Extract the [X, Y] coordinate from the center of the cell holding the provided text.  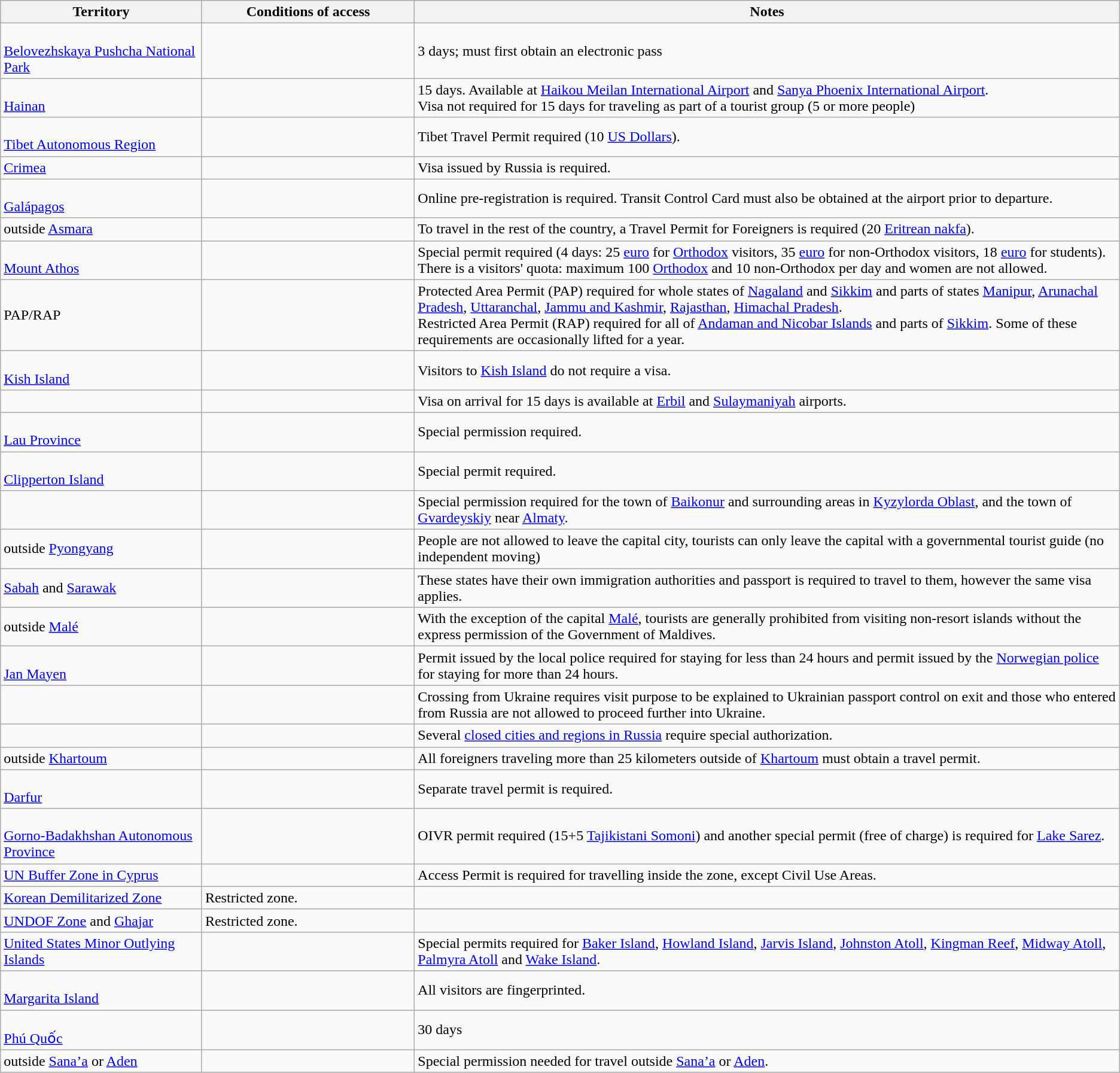
Notes [767, 12]
Jan Mayen [102, 665]
outside Malé [102, 627]
outside Pyongyang [102, 549]
Special permits required for Baker Island, Howland Island, Jarvis Island, Johnston Atoll, Kingman Reef, Midway Atoll, Palmyra Atoll and Wake Island. [767, 952]
OIVR permit required (15+5 Tajikistani Somoni) and another special permit (free of charge) is required for Lake Sarez. [767, 836]
Clipperton Island [102, 470]
Gorno-Badakhshan Autonomous Province [102, 836]
Mount Athos [102, 260]
To travel in the rest of the country, a Travel Permit for Foreigners is required (20 Eritrean nakfa). [767, 229]
Margarita Island [102, 990]
Territory [102, 12]
Lau Province [102, 432]
Korean Demilitarized Zone [102, 898]
Separate travel permit is required. [767, 789]
Hainan [102, 98]
People are not allowed to leave the capital city, tourists can only leave the capital with a governmental tourist guide (no independent moving) [767, 549]
Access Permit is required for travelling inside the zone, except Civil Use Areas. [767, 875]
3 days; must first obtain an electronic pass [767, 51]
These states have their own immigration authorities and passport is required to travel to them, however the same visa applies. [767, 588]
Online pre-registration is required. Transit Control Card must also be obtained at the airport prior to departure. [767, 199]
UNDOF Zone and Ghajar [102, 920]
Galápagos [102, 199]
Tibet Autonomous Region [102, 136]
Special permission required for the town of Baikonur and surrounding areas in Kyzylorda Oblast, and the town of Gvardeyskiy near Almaty. [767, 510]
Several closed cities and regions in Russia require special authorization. [767, 735]
Darfur [102, 789]
UN Buffer Zone in Cyprus [102, 875]
Sabah and Sarawak [102, 588]
Crimea [102, 168]
PAP/RAP [102, 315]
Special permission needed for travel outside Sana’a or Aden. [767, 1061]
outside Asmara [102, 229]
outside Khartoum [102, 758]
All visitors are fingerprinted. [767, 990]
Visa on arrival for 15 days is available at Erbil and Sulaymaniyah airports. [767, 401]
outside Sana’a or Aden [102, 1061]
Belovezhskaya Pushcha National Park [102, 51]
Special permission required. [767, 432]
Phú Quốc [102, 1031]
Tibet Travel Permit required (10 US Dollars). [767, 136]
United States Minor Outlying Islands [102, 952]
Special permit required. [767, 470]
All foreigners traveling more than 25 kilometers outside of Khartoum must obtain a travel permit. [767, 758]
Visitors to Kish Island do not require a visa. [767, 370]
Visa issued by Russia is required. [767, 168]
30 days [767, 1031]
Kish Island [102, 370]
Conditions of access [308, 12]
